Locate the cell with the specified text and output its (X, Y) center coordinate. 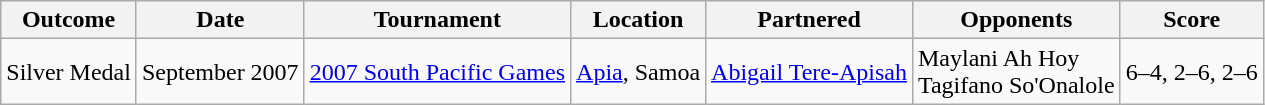
Partnered (810, 20)
Location (638, 20)
Date (220, 20)
6–4, 2–6, 2–6 (1192, 72)
Apia, Samoa (638, 72)
Maylani Ah Hoy Tagifano So'Onalole (1016, 72)
Outcome (69, 20)
Score (1192, 20)
2007 South Pacific Games (437, 72)
Abigail Tere-Apisah (810, 72)
Tournament (437, 20)
Silver Medal (69, 72)
Opponents (1016, 20)
September 2007 (220, 72)
